Find where the given text appears and provide that cell's center as (X, Y) coordinate. 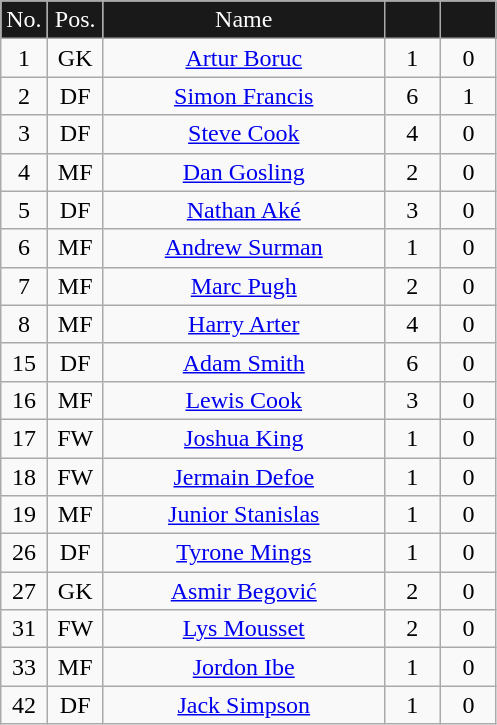
Marc Pugh (244, 286)
Pos. (75, 20)
33 (24, 667)
42 (24, 705)
Name (244, 20)
17 (24, 438)
Dan Gosling (244, 172)
No. (24, 20)
Jermain Defoe (244, 477)
Adam Smith (244, 362)
Harry Arter (244, 324)
Tyrone Mings (244, 553)
Jack Simpson (244, 705)
Junior Stanislas (244, 515)
26 (24, 553)
Steve Cook (244, 134)
Nathan Aké (244, 210)
Artur Boruc (244, 58)
Lys Mousset (244, 629)
Jordon Ibe (244, 667)
Lewis Cook (244, 400)
16 (24, 400)
7 (24, 286)
18 (24, 477)
31 (24, 629)
8 (24, 324)
5 (24, 210)
Andrew Surman (244, 248)
Asmir Begović (244, 591)
27 (24, 591)
Joshua King (244, 438)
Simon Francis (244, 96)
15 (24, 362)
19 (24, 515)
